Pinpoint the cell where the given text exists, returning its [x, y] midpoint coordinate. 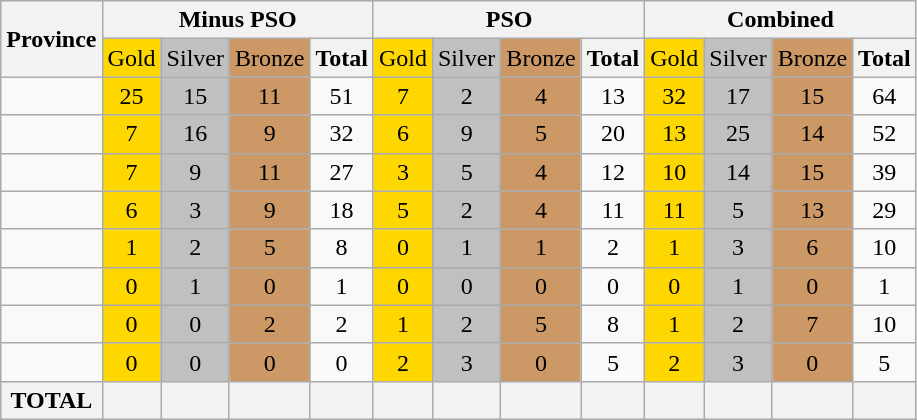
Combined [780, 20]
Minus PSO [238, 20]
20 [613, 134]
39 [885, 172]
12 [613, 172]
29 [885, 210]
Province [52, 39]
16 [195, 134]
PSO [508, 20]
52 [885, 134]
27 [342, 172]
64 [885, 96]
TOTAL [52, 400]
51 [342, 96]
18 [342, 210]
17 [738, 96]
